Detect which cell encompasses the target text, then output its [x, y] center coordinate. 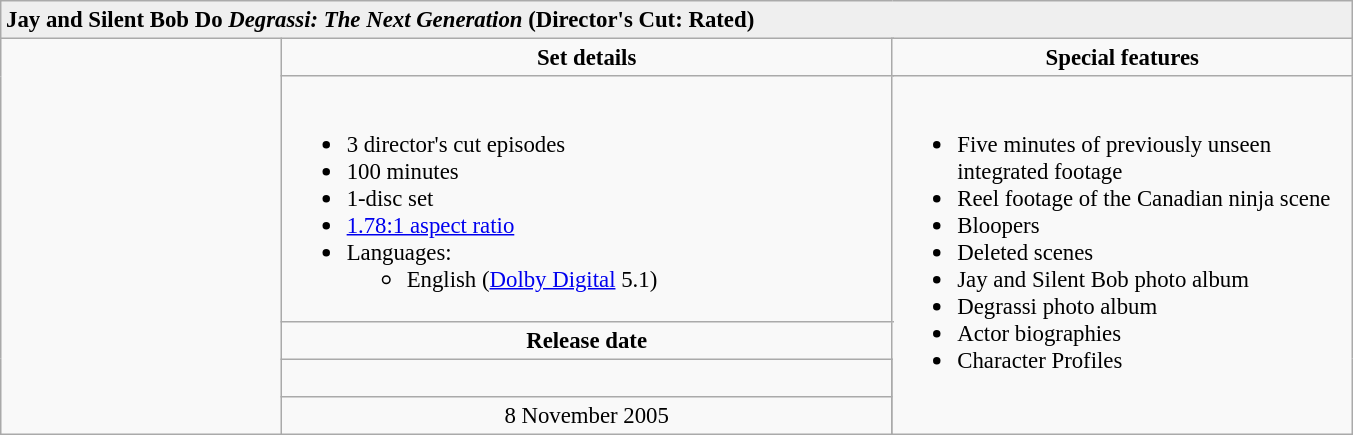
8 November 2005 [586, 415]
Jay and Silent Bob Do Degrassi: The Next Generation (Director's Cut: Rated) [677, 20]
Special features [1122, 58]
Release date [586, 340]
Set details [586, 58]
3 director's cut episodes100 minutes1-disc set1.78:1 aspect ratioLanguages:English (Dolby Digital 5.1) [586, 198]
